Capture the cell that displays the provided text and extract its [X, Y] central coordinate. 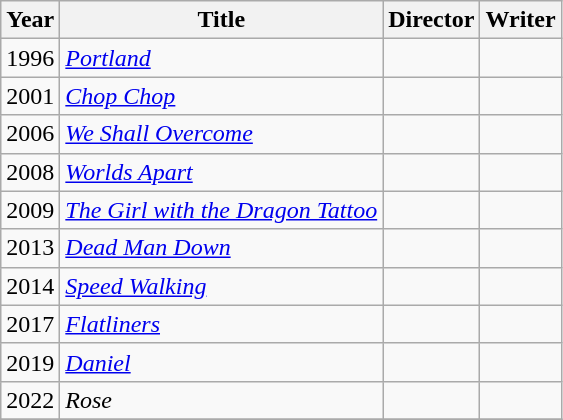
Writer [520, 20]
Title [222, 20]
2017 [30, 324]
Dead Man Down [222, 248]
2008 [30, 172]
2006 [30, 134]
Daniel [222, 362]
Year [30, 20]
2014 [30, 286]
The Girl with the Dragon Tattoo [222, 210]
1996 [30, 58]
2019 [30, 362]
2022 [30, 400]
2009 [30, 210]
Flatliners [222, 324]
Worlds Apart [222, 172]
Portland [222, 58]
Chop Chop [222, 96]
Speed Walking [222, 286]
Director [432, 20]
We Shall Overcome [222, 134]
2013 [30, 248]
2001 [30, 96]
Rose [222, 400]
